Return the (X, Y) coordinate for the center point of the cell that contains the specified text.  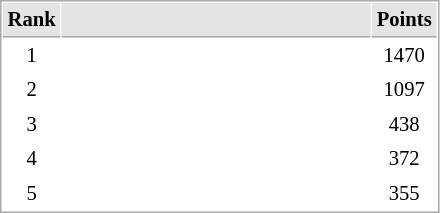
4 (32, 158)
1097 (404, 90)
1470 (404, 56)
Points (404, 20)
372 (404, 158)
438 (404, 124)
5 (32, 194)
355 (404, 194)
3 (32, 124)
1 (32, 56)
2 (32, 90)
Rank (32, 20)
